From the cell containing the given text, extract its center point as (x, y) coordinate. 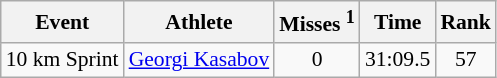
10 km Sprint (62, 60)
Rank (466, 22)
57 (466, 60)
Event (62, 22)
Time (398, 22)
31:09.5 (398, 60)
Georgi Kasabov (200, 60)
Athlete (200, 22)
Misses 1 (317, 22)
0 (317, 60)
